Extract the (x, y) coordinate from the center of the cell holding the provided text.  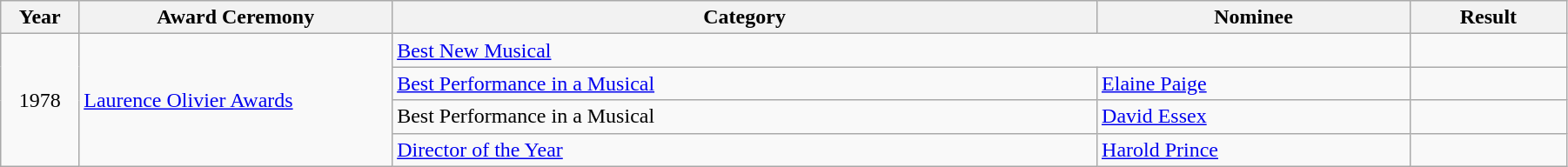
Year (40, 17)
Category (745, 17)
1978 (40, 100)
Award Ceremony (236, 17)
Nominee (1254, 17)
Best New Musical (901, 50)
Elaine Paige (1254, 83)
Result (1488, 17)
David Essex (1254, 117)
Director of the Year (745, 150)
Harold Prince (1254, 150)
Laurence Olivier Awards (236, 100)
